From the cell containing the given text, extract its center point as (x, y) coordinate. 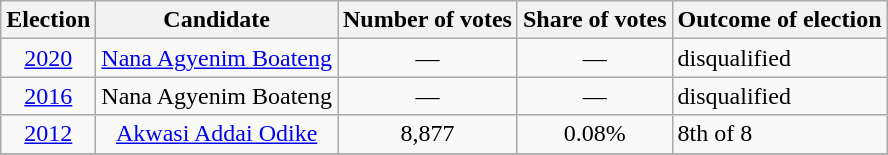
8,877 (428, 134)
2020 (48, 58)
8th of 8 (780, 134)
Candidate (217, 20)
2016 (48, 96)
Number of votes (428, 20)
2012 (48, 134)
Akwasi Addai Odike (217, 134)
Outcome of election (780, 20)
Election (48, 20)
0.08% (594, 134)
Share of votes (594, 20)
